Capture the cell that displays the provided text and extract its [x, y] central coordinate. 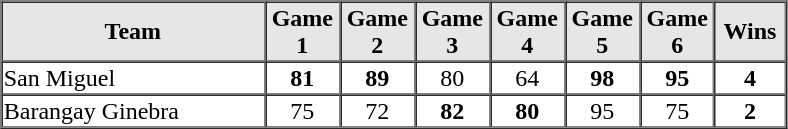
Game 1 [302, 32]
2 [750, 110]
Barangay Ginebra [133, 110]
Team [133, 32]
Game 5 [602, 32]
89 [378, 78]
Game 4 [528, 32]
Game 6 [678, 32]
64 [528, 78]
San Miguel [133, 78]
98 [602, 78]
81 [302, 78]
4 [750, 78]
Wins [750, 32]
Game 2 [378, 32]
82 [452, 110]
72 [378, 110]
Game 3 [452, 32]
